Find where the given text appears and provide that cell's center as [x, y] coordinate. 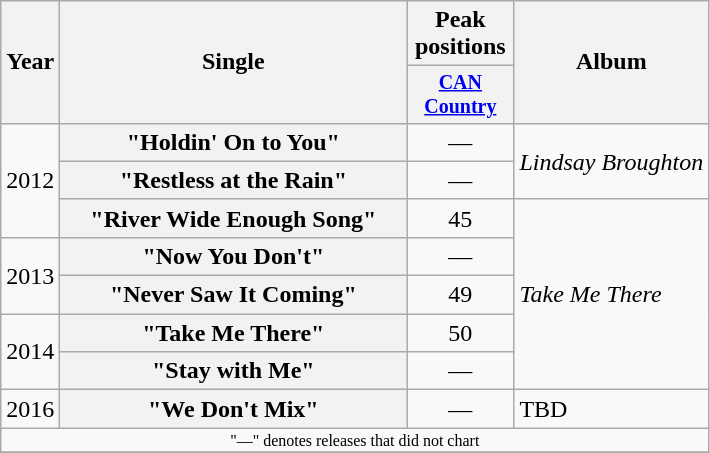
TBD [612, 409]
Take Me There [612, 294]
"Take Me There" [234, 333]
"River Wide Enough Song" [234, 218]
"Holdin' On to You" [234, 142]
Single [234, 62]
"Restless at the Rain" [234, 180]
Album [612, 62]
"Now You Don't" [234, 256]
Year [30, 62]
CAN Country [460, 94]
"—" denotes releases that did not chart [355, 440]
"Stay with Me" [234, 371]
49 [460, 295]
2014 [30, 352]
Lindsay Broughton [612, 161]
"Never Saw It Coming" [234, 295]
2013 [30, 275]
2012 [30, 180]
2016 [30, 409]
45 [460, 218]
50 [460, 333]
Peak positions [460, 34]
"We Don't Mix" [234, 409]
